Extract the (x, y) coordinate from the center of the cell holding the provided text.  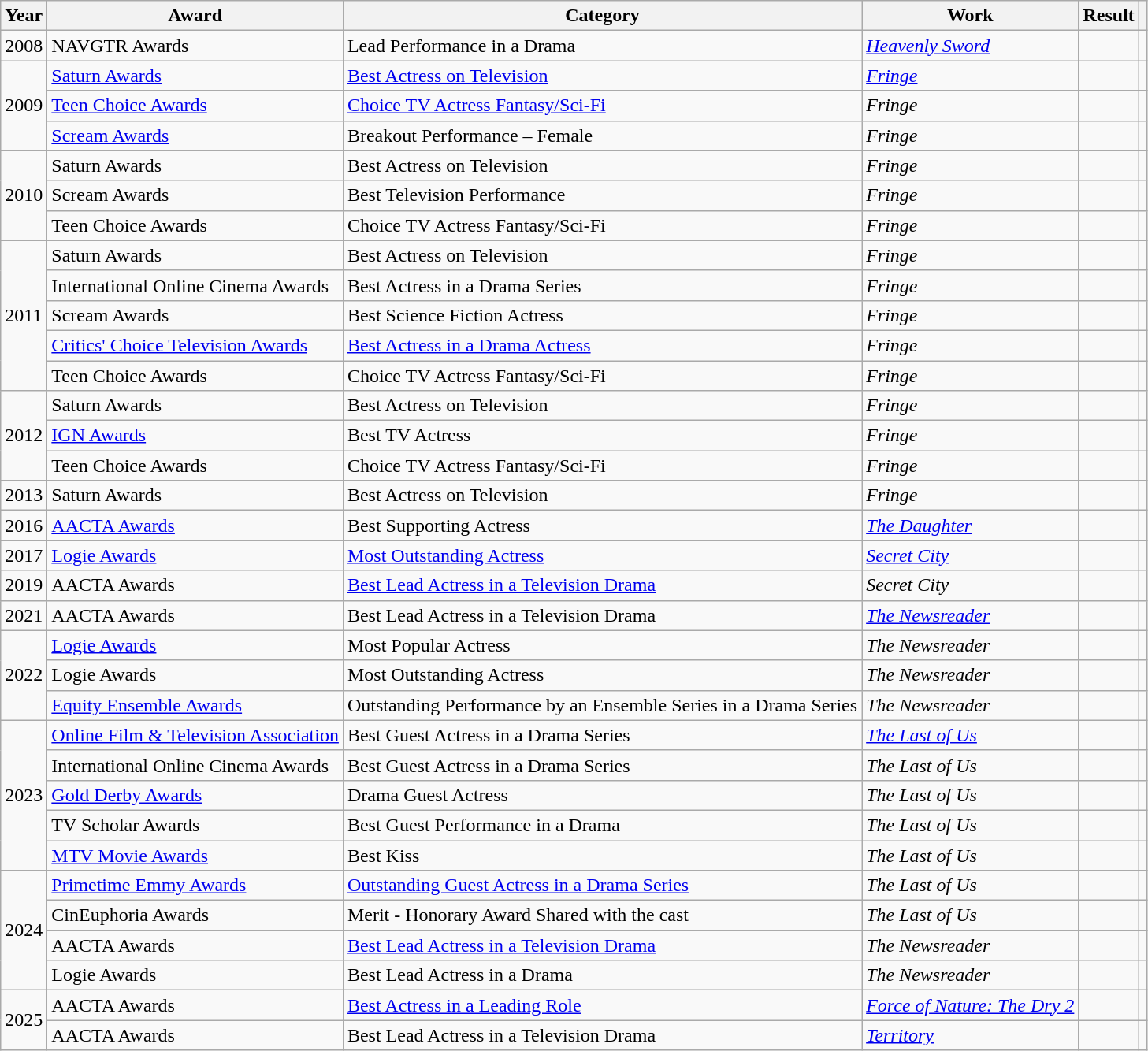
Force of Nature: The Dry 2 (971, 1005)
Breakout Performance – Female (602, 136)
Best TV Actress (602, 436)
TV Scholar Awards (195, 825)
CinEuphoria Awards (195, 915)
2022 (24, 675)
Critics' Choice Television Awards (195, 345)
2017 (24, 555)
Best Actress in a Drama Series (602, 285)
The Daughter (971, 525)
2023 (24, 795)
Online Film & Television Association (195, 735)
Best Lead Actress in a Drama (602, 975)
2008 (24, 46)
Category (602, 16)
MTV Movie Awards (195, 855)
Gold Derby Awards (195, 795)
Best Supporting Actress (602, 525)
Equity Ensemble Awards (195, 705)
Work (971, 16)
Best Actress in a Drama Actress (602, 345)
2021 (24, 615)
2019 (24, 585)
Merit - Honorary Award Shared with the cast (602, 915)
Award (195, 16)
2011 (24, 315)
2013 (24, 496)
Outstanding Guest Actress in a Drama Series (602, 886)
2009 (24, 106)
Drama Guest Actress (602, 795)
Lead Performance in a Drama (602, 46)
Most Popular Actress (602, 645)
Outstanding Performance by an Ensemble Series in a Drama Series (602, 705)
2010 (24, 195)
2016 (24, 525)
2012 (24, 436)
Best Television Performance (602, 195)
Territory (971, 1035)
IGN Awards (195, 436)
Heavenly Sword (971, 46)
2024 (24, 930)
Best Kiss (602, 855)
Best Actress in a Leading Role (602, 1005)
Primetime Emmy Awards (195, 886)
NAVGTR Awards (195, 46)
Best Guest Performance in a Drama (602, 825)
Year (24, 16)
Best Science Fiction Actress (602, 315)
2025 (24, 1020)
Result (1109, 16)
